Extract the [x, y] coordinate from the center of the cell holding the provided text.  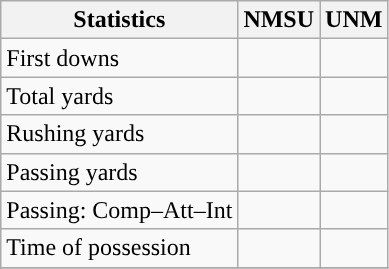
First downs [120, 58]
Statistics [120, 20]
Passing: Comp–Att–Int [120, 210]
UNM [354, 20]
Total yards [120, 96]
Rushing yards [120, 134]
Time of possession [120, 248]
Passing yards [120, 172]
NMSU [279, 20]
